From the cell containing the given text, extract its center point as (x, y) coordinate. 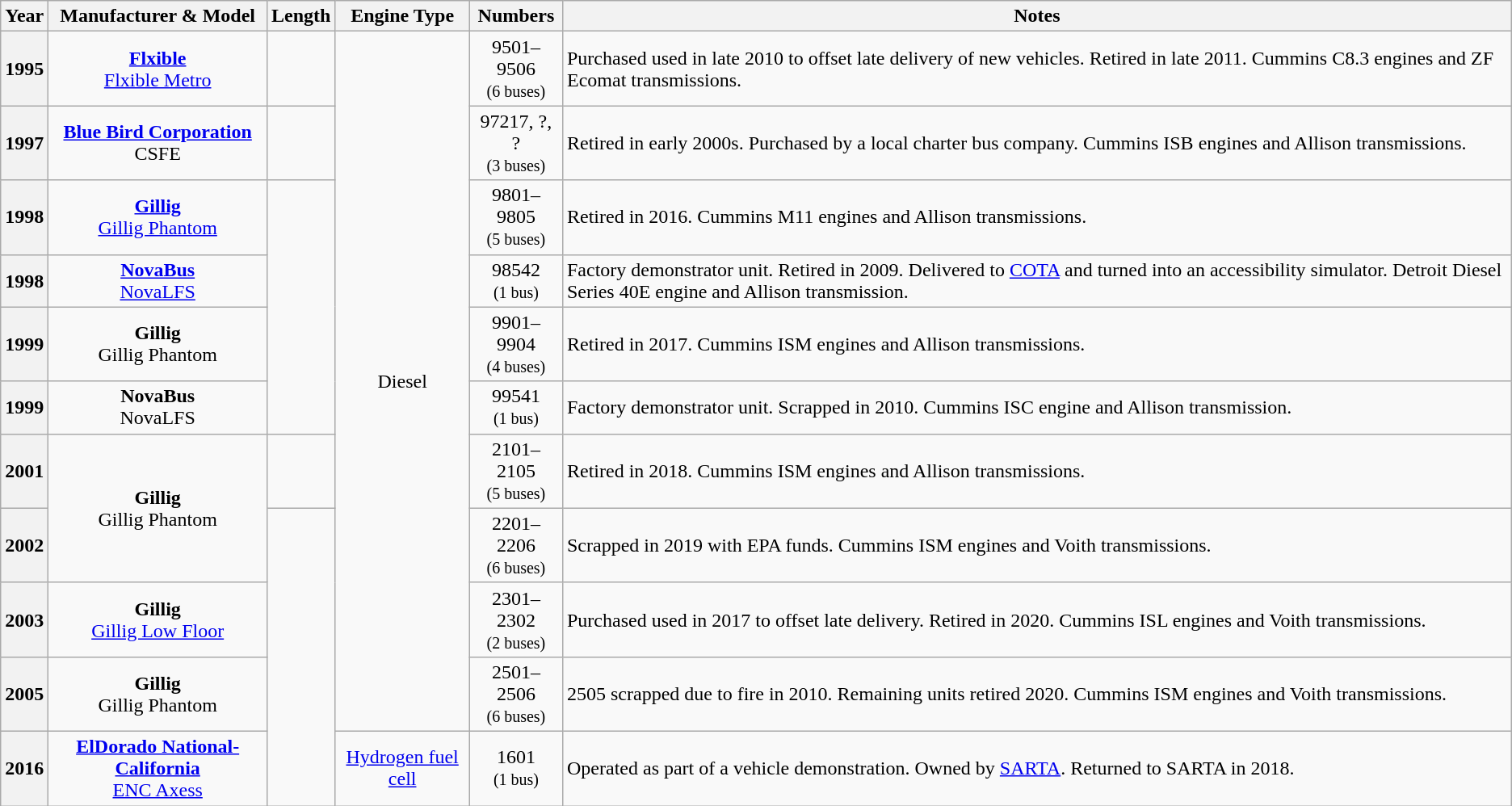
9501–9506(6 buses) (515, 69)
Retired in 2016. Cummins M11 engines and Allison transmissions. (1037, 217)
Purchased used in 2017 to offset late delivery. Retired in 2020. Cummins ISL engines and Voith transmissions. (1037, 619)
Blue Bird CorporationCSFE (158, 143)
1995 (24, 69)
2101–2105(5 buses) (515, 471)
2016 (24, 768)
2501–2506(6 buses) (515, 694)
Retired in 2018. Cummins ISM engines and Allison transmissions. (1037, 471)
Operated as part of a vehicle demonstration. Owned by SARTA. Returned to SARTA in 2018. (1037, 768)
2201–2206(6 buses) (515, 545)
98542(1 bus) (515, 281)
Gillig Gillig Phantom (158, 694)
Engine Type (402, 16)
2301–2302(2 buses) (515, 619)
9901–9904(4 buses) (515, 344)
Retired in early 2000s. Purchased by a local charter bus company. Cummins ISB engines and Allison transmissions. (1037, 143)
Diesel (402, 381)
Manufacturer & Model (158, 16)
2505 scrapped due to fire in 2010. Remaining units retired 2020. Cummins ISM engines and Voith transmissions. (1037, 694)
2005 (24, 694)
2003 (24, 619)
2001 (24, 471)
9801–9805(5 buses) (515, 217)
2002 (24, 545)
Gillig Gillig Low Floor (158, 619)
97217, ?, ?(3 buses) (515, 143)
ElDorado National-CaliforniaENC Axess (158, 768)
Purchased used in late 2010 to offset late delivery of new vehicles. Retired in late 2011. Cummins C8.3 engines and ZF Ecomat transmissions. (1037, 69)
1997 (24, 143)
Factory demonstrator unit. Scrapped in 2010. Cummins ISC engine and Allison transmission. (1037, 407)
FlxibleFlxible Metro (158, 69)
Retired in 2017. Cummins ISM engines and Allison transmissions. (1037, 344)
Numbers (515, 16)
Scrapped in 2019 with EPA funds. Cummins ISM engines and Voith transmissions. (1037, 545)
99541(1 bus) (515, 407)
1601(1 bus) (515, 768)
Notes (1037, 16)
Length (301, 16)
Hydrogen fuel cell (402, 768)
Year (24, 16)
